Capture the cell that displays the provided text and extract its [x, y] central coordinate. 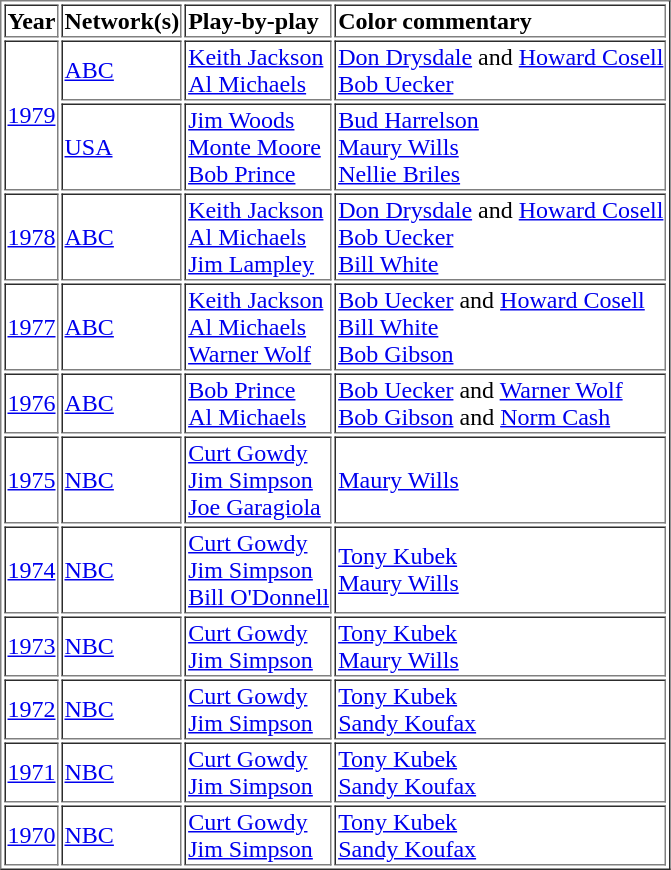
Color commentary [500, 20]
1970 [31, 836]
Keith JacksonAl MichaelsWarner Wolf [258, 328]
Maury Wills [500, 480]
Bud HarrelsonMaury WillsNellie Briles [500, 148]
Keith JacksonAl MichaelsJim Lampley [258, 238]
1971 [31, 772]
Network(s) [122, 20]
Play-by-play [258, 20]
1978 [31, 238]
USA [122, 148]
Bob PrinceAl Michaels [258, 404]
Year [31, 20]
Curt GowdyJim SimpsonBill O'Donnell [258, 570]
Bob Uecker and Warner WolfBob Gibson and Norm Cash [500, 404]
Curt GowdyJim SimpsonJoe Garagiola [258, 480]
1975 [31, 480]
1973 [31, 646]
Keith JacksonAl Michaels [258, 70]
1974 [31, 570]
Don Drysdale and Howard CosellBob UeckerBill White [500, 238]
1972 [31, 710]
1979 [31, 115]
1976 [31, 404]
1977 [31, 328]
Bob Uecker and Howard CosellBill WhiteBob Gibson [500, 328]
Jim WoodsMonte MooreBob Prince [258, 148]
Don Drysdale and Howard CosellBob Uecker [500, 70]
